Return the (x, y) coordinate for the center point of the cell that contains the specified text.  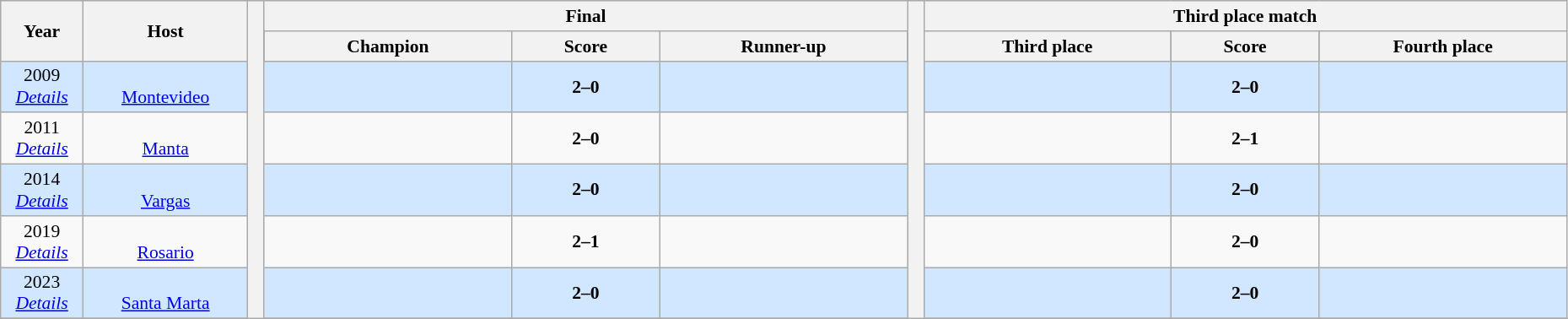
Santa Marta (165, 294)
Rosario (165, 241)
Fourth place (1442, 46)
Montevideo (165, 86)
Runner-up (783, 46)
Final (585, 16)
Host (165, 30)
2011Details (42, 138)
2019Details (42, 241)
Manta (165, 138)
Champion (388, 46)
2023Details (42, 294)
2009Details (42, 86)
2014Details (42, 191)
Vargas (165, 191)
Third place (1048, 46)
Third place match (1245, 16)
Year (42, 30)
